Provide the [X, Y] coordinate of the cell's center where the given text is located.  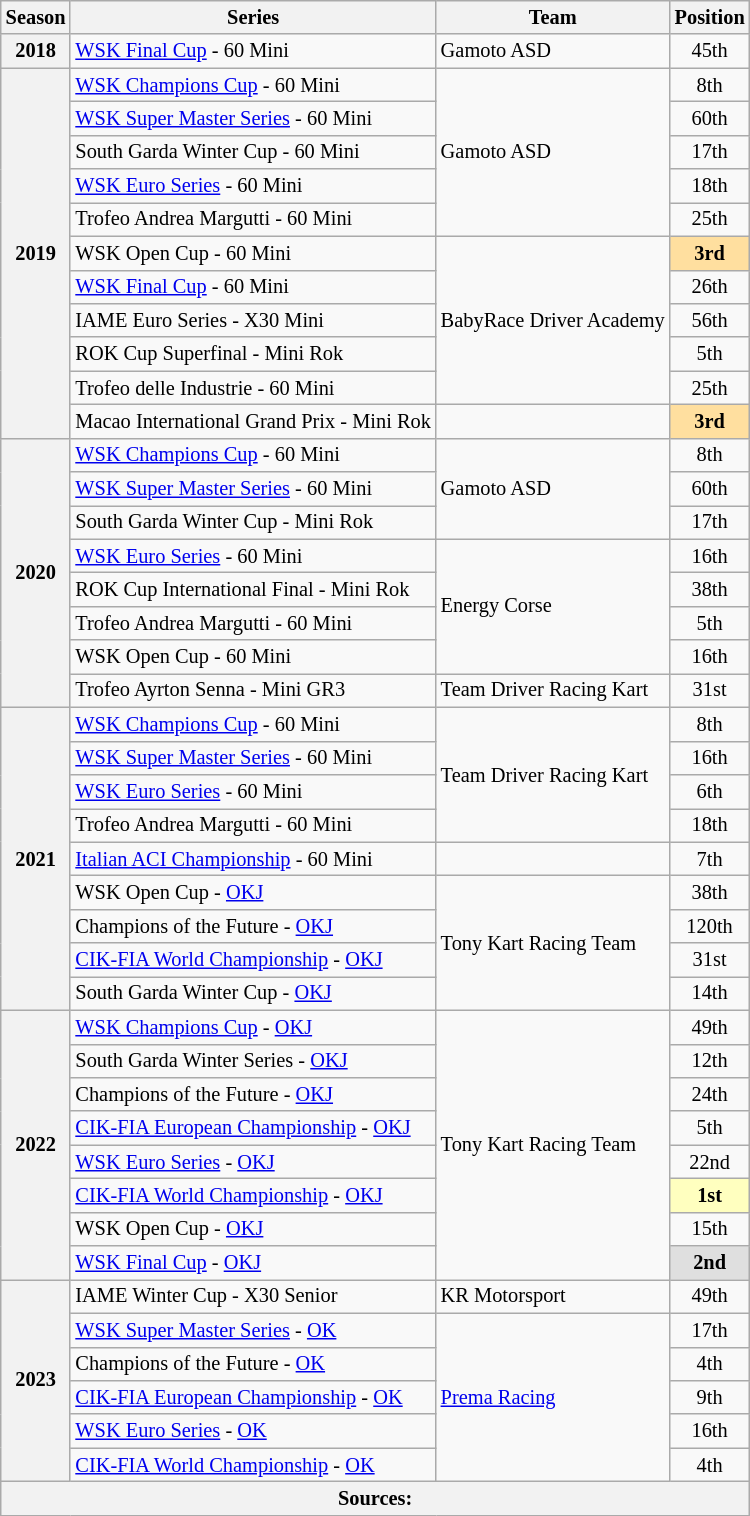
Italian ACI Championship - 60 Mini [252, 859]
Trofeo Ayrton Senna - Mini GR3 [252, 690]
2021 [36, 858]
2023 [36, 1380]
15th [710, 1229]
IAME Euro Series - X30 Mini [252, 320]
Sources: [376, 1498]
1st [710, 1195]
South Garda Winter Cup - 60 Mini [252, 152]
2nd [710, 1263]
26th [710, 287]
Series [252, 17]
WSK Euro Series - OKJ [252, 1162]
South Garda Winter Cup - OKJ [252, 993]
2019 [36, 253]
ROK Cup Superfinal - Mini Rok [252, 354]
Trofeo delle Industrie - 60 Mini [252, 388]
Champions of the Future - OK [252, 1364]
KR Motorsport [553, 1296]
45th [710, 51]
12th [710, 1061]
24th [710, 1094]
BabyRace Driver Academy [553, 320]
9th [710, 1397]
6th [710, 791]
CIK-FIA European Championship - OK [252, 1397]
Prema Racing [553, 1397]
Macao International Grand Prix - Mini Rok [252, 421]
South Garda Winter Series - OKJ [252, 1061]
Team [553, 17]
56th [710, 320]
IAME Winter Cup - X30 Senior [252, 1296]
WSK Final Cup - OKJ [252, 1263]
CIK-FIA European Championship - OKJ [252, 1128]
2018 [36, 51]
2022 [36, 1144]
WSK Champions Cup - OKJ [252, 1027]
WSK Euro Series - OK [252, 1431]
14th [710, 993]
CIK-FIA World Championship - OK [252, 1465]
Position [710, 17]
Energy Corse [553, 606]
ROK Cup International Final - Mini Rok [252, 589]
WSK Super Master Series - OK [252, 1330]
120th [710, 926]
Season [36, 17]
South Garda Winter Cup - Mini Rok [252, 522]
22nd [710, 1162]
2020 [36, 572]
7th [710, 859]
